Return the (x, y) coordinate for the center point of the cell that contains the specified text.  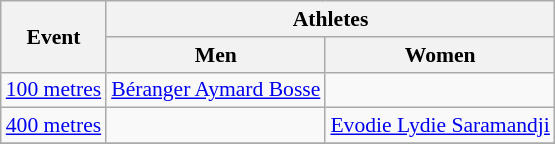
400 metres (54, 126)
Evodie Lydie Saramandji (440, 126)
Béranger Aymard Bosse (216, 90)
100 metres (54, 90)
Athletes (330, 19)
Women (440, 55)
Event (54, 36)
Men (216, 55)
